Search for the cell housing the specified text and yield its [X, Y] center coordinate. 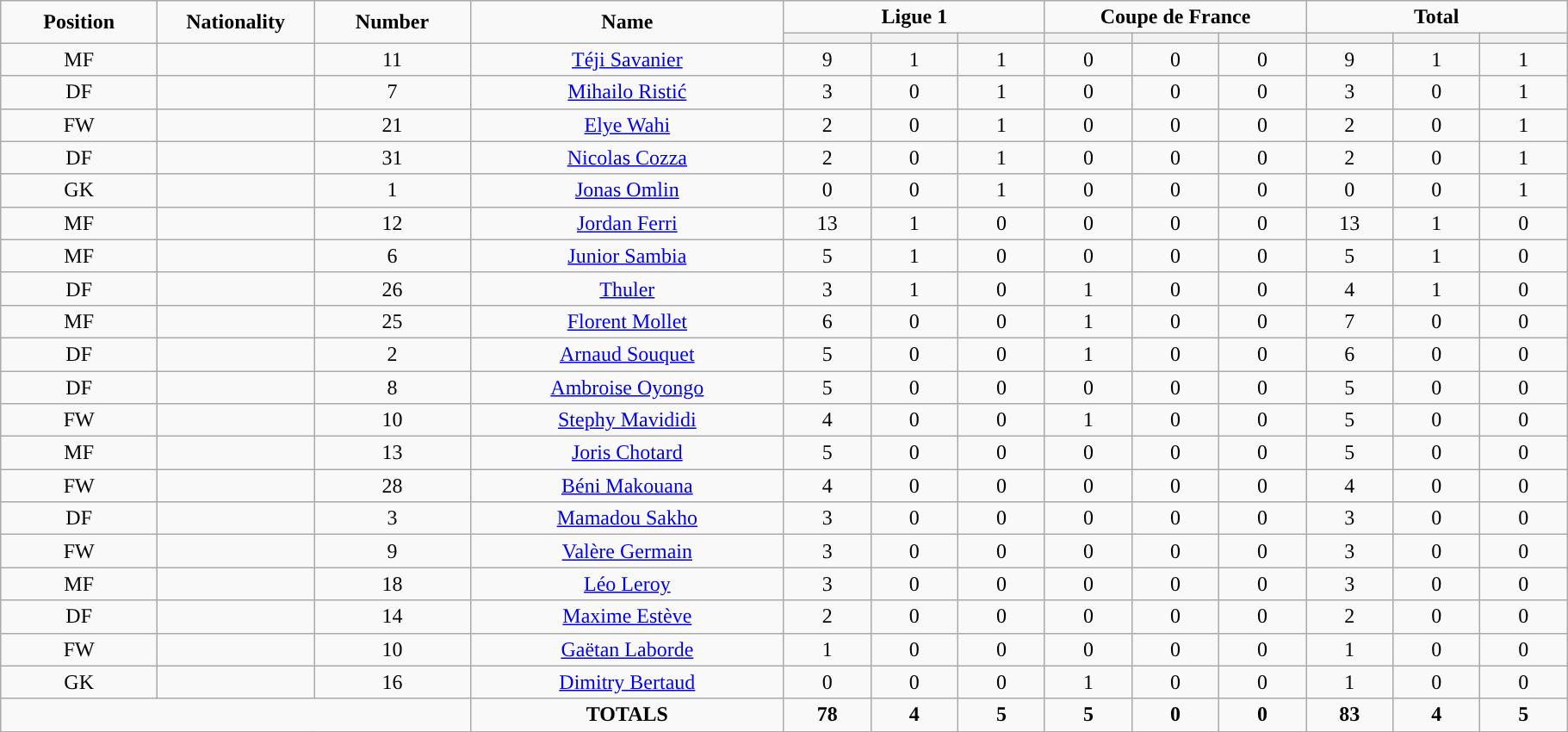
Elye Wahi [627, 125]
28 [393, 486]
Joris Chotard [627, 453]
Béni Makouana [627, 486]
Thuler [627, 288]
Mamadou Sakho [627, 518]
31 [393, 158]
78 [827, 715]
TOTALS [627, 715]
Number [393, 22]
Ambroise Oyongo [627, 387]
18 [393, 584]
16 [393, 682]
Coupe de France [1174, 17]
Jonas Omlin [627, 190]
Léo Leroy [627, 584]
Nationality [236, 22]
26 [393, 288]
Position [79, 22]
Valère Germain [627, 551]
Name [627, 22]
Total [1436, 17]
Dimitry Bertaud [627, 682]
Florent Mollet [627, 321]
Maxime Estève [627, 617]
11 [393, 59]
8 [393, 387]
Mihailo Ristić [627, 92]
Jordan Ferri [627, 223]
Arnaud Souquet [627, 354]
Gaëtan Laborde [627, 649]
Stephy Mavididi [627, 420]
21 [393, 125]
83 [1350, 715]
25 [393, 321]
12 [393, 223]
Téji Savanier [627, 59]
Ligue 1 [914, 17]
Junior Sambia [627, 256]
Nicolas Cozza [627, 158]
14 [393, 617]
